Provide the [x, y] coordinate of the cell's center where the given text is located.  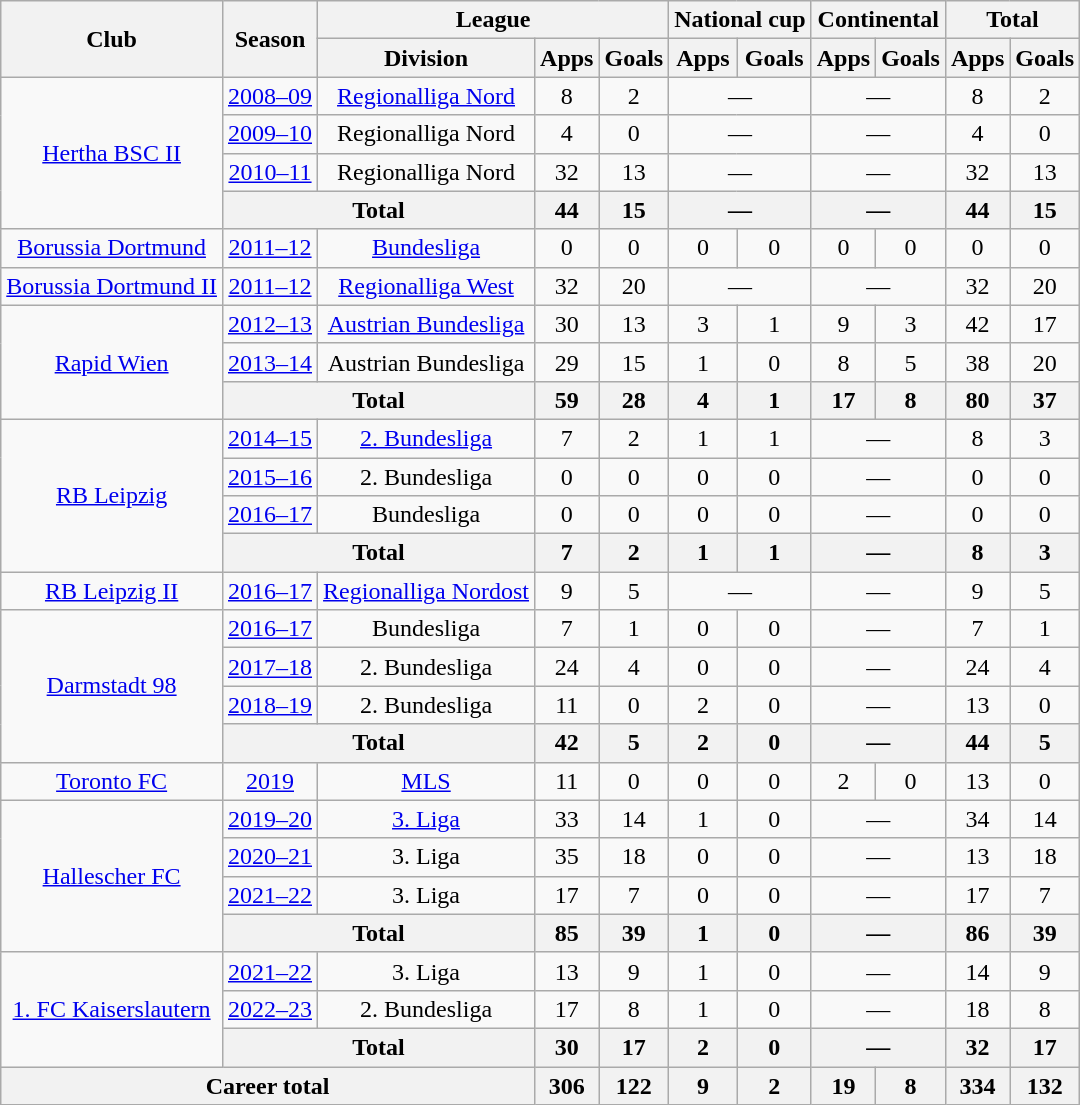
86 [977, 933]
MLS [426, 781]
34 [977, 819]
Hertha BSC II [112, 153]
League [494, 20]
306 [567, 1085]
Borussia Dortmund [112, 248]
2009–10 [270, 134]
35 [567, 857]
2008–09 [270, 96]
132 [1045, 1085]
Continental [878, 20]
Regionalliga Nordost [426, 591]
2019 [270, 781]
2012–13 [270, 324]
2010–11 [270, 172]
2015–16 [270, 477]
2017–18 [270, 667]
National cup [740, 20]
Darmstadt 98 [112, 686]
Toronto FC [112, 781]
85 [567, 933]
33 [567, 819]
38 [977, 362]
Rapid Wien [112, 362]
2013–14 [270, 362]
2018–19 [270, 705]
Regionalliga West [426, 286]
Hallescher FC [112, 876]
19 [843, 1085]
Career total [268, 1085]
RB Leipzig [112, 495]
122 [634, 1085]
Division [426, 58]
334 [977, 1085]
Season [270, 39]
29 [567, 362]
28 [634, 400]
2019–20 [270, 819]
80 [977, 400]
2014–15 [270, 438]
Club [112, 39]
37 [1045, 400]
1. FC Kaiserslautern [112, 1009]
2022–23 [270, 1009]
2020–21 [270, 857]
59 [567, 400]
RB Leipzig II [112, 591]
Borussia Dortmund II [112, 286]
